Provide the [x, y] coordinate of the cell's center where the given text is located.  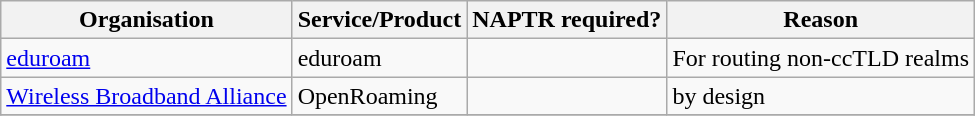
Reason [821, 20]
Wireless Broadband Alliance [146, 96]
Service/Product [380, 20]
OpenRoaming [380, 96]
Organisation [146, 20]
NAPTR required? [567, 20]
by design [821, 96]
For routing non-ccTLD realms [821, 58]
